Output the (X, Y) coordinate of the center of the cell containing the given text.  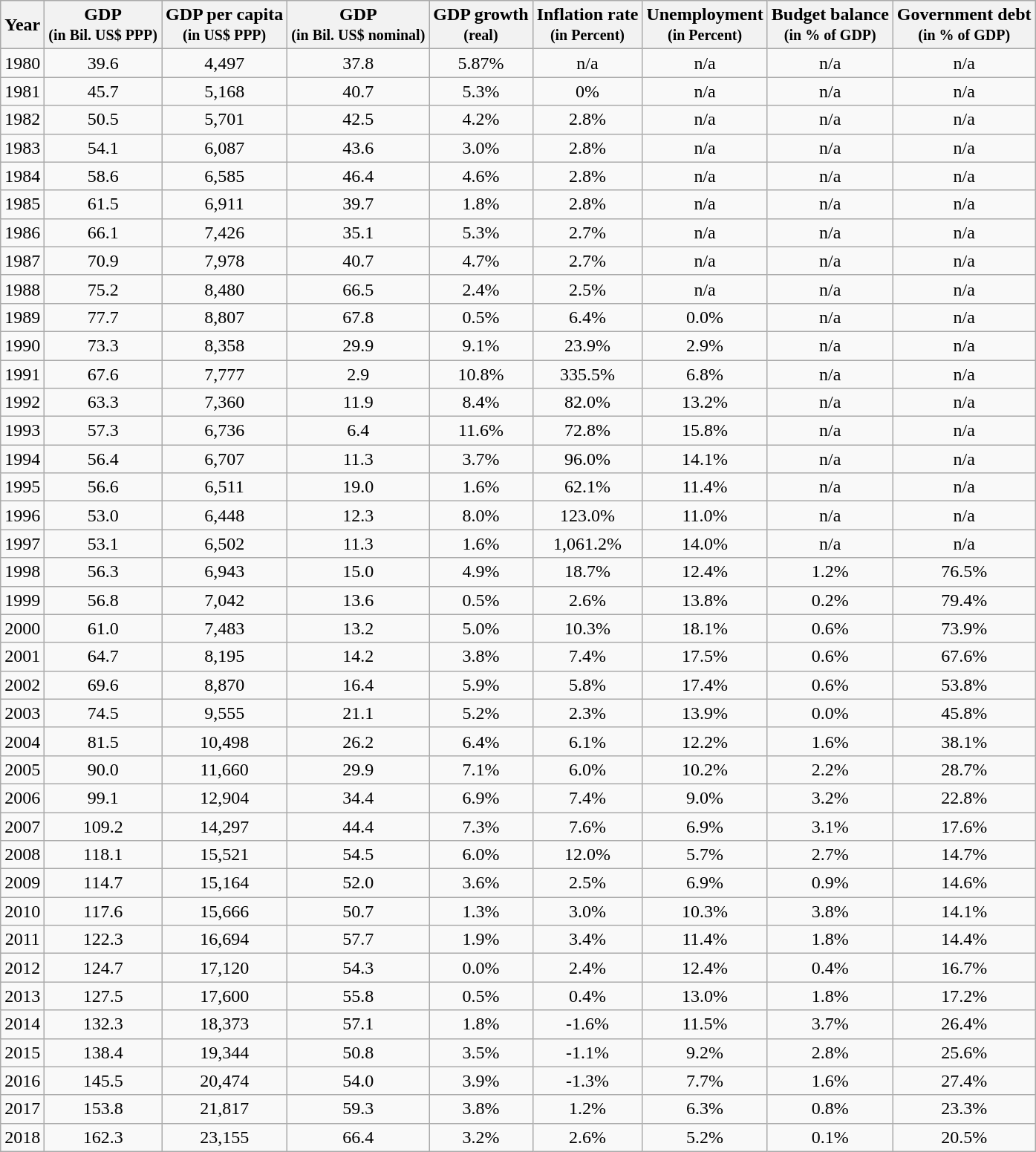
69.6 (103, 685)
37.8 (358, 63)
1996 (22, 515)
7,426 (224, 232)
67.8 (358, 317)
57.7 (358, 940)
2002 (22, 685)
2014 (22, 1024)
53.1 (103, 544)
124.7 (103, 968)
90.0 (103, 769)
1994 (22, 459)
7,978 (224, 261)
13.2 (358, 628)
Government debt(in % of GDP) (964, 25)
6,511 (224, 487)
14.0% (705, 544)
14.6% (964, 883)
138.4 (103, 1052)
56.3 (103, 572)
1.9% (481, 940)
11.5% (705, 1024)
8,807 (224, 317)
66.1 (103, 232)
76.5% (964, 572)
132.3 (103, 1024)
54.1 (103, 148)
17.4% (705, 685)
45.8% (964, 713)
20,474 (224, 1081)
23.9% (587, 345)
1998 (22, 572)
35.1 (358, 232)
77.7 (103, 317)
1999 (22, 600)
66.5 (358, 289)
1983 (22, 148)
53.0 (103, 515)
1992 (22, 403)
1991 (22, 374)
2001 (22, 657)
16.4 (358, 685)
42.5 (358, 120)
153.8 (103, 1109)
75.2 (103, 289)
3.4% (587, 940)
3.6% (481, 883)
Year (22, 25)
1995 (22, 487)
57.1 (358, 1024)
1986 (22, 232)
17.5% (705, 657)
8,870 (224, 685)
50.7 (358, 911)
GDP(in Bil. US$ nominal) (358, 25)
19.0 (358, 487)
1984 (22, 176)
1982 (22, 120)
335.5% (587, 374)
99.1 (103, 798)
1.3% (481, 911)
67.6% (964, 657)
3.9% (481, 1081)
6.8% (705, 374)
7,483 (224, 628)
2.2% (830, 769)
57.3 (103, 431)
55.8 (358, 996)
13.0% (705, 996)
12,904 (224, 798)
25.6% (964, 1052)
2012 (22, 968)
109.2 (103, 827)
56.6 (103, 487)
74.5 (103, 713)
8,480 (224, 289)
46.4 (358, 176)
GDP growth(real) (481, 25)
7.6% (587, 827)
67.6 (103, 374)
5.7% (705, 855)
2017 (22, 1109)
127.5 (103, 996)
26.2 (358, 741)
73.9% (964, 628)
6.4 (358, 431)
118.1 (103, 855)
7,042 (224, 600)
21.1 (358, 713)
8,358 (224, 345)
9,555 (224, 713)
17.6% (964, 827)
59.3 (358, 1109)
50.5 (103, 120)
45.7 (103, 91)
54.0 (358, 1081)
27.4% (964, 1081)
5.87% (481, 63)
39.6 (103, 63)
9.2% (705, 1052)
0.8% (830, 1109)
-1.6% (587, 1024)
5,168 (224, 91)
17,600 (224, 996)
19,344 (224, 1052)
63.3 (103, 403)
38.1% (964, 741)
15,521 (224, 855)
15,666 (224, 911)
2015 (22, 1052)
9.0% (705, 798)
28.7% (964, 769)
3.5% (481, 1052)
5,701 (224, 120)
96.0% (587, 459)
20.5% (964, 1137)
12.3 (358, 515)
2.9 (358, 374)
6,911 (224, 204)
2.9% (705, 345)
0.1% (830, 1137)
12.0% (587, 855)
15.8% (705, 431)
14.2 (358, 657)
8,195 (224, 657)
11,660 (224, 769)
13.9% (705, 713)
2016 (22, 1081)
14.7% (964, 855)
6,502 (224, 544)
2009 (22, 883)
122.3 (103, 940)
Budget balance (in % of GDP) (830, 25)
GDP per capita(in US$ PPP) (224, 25)
6.1% (587, 741)
53.8% (964, 685)
117.6 (103, 911)
34.4 (358, 798)
79.4% (964, 600)
61.5 (103, 204)
17.2% (964, 996)
14.4% (964, 940)
61.0 (103, 628)
Unemployment (in Percent) (705, 25)
2013 (22, 996)
50.8 (358, 1052)
52.0 (358, 883)
15.0 (358, 572)
6,087 (224, 148)
18,373 (224, 1024)
72.8% (587, 431)
Inflation rate(in Percent) (587, 25)
15,164 (224, 883)
-1.3% (587, 1081)
2007 (22, 827)
70.9 (103, 261)
22.8% (964, 798)
1987 (22, 261)
0% (587, 91)
4.6% (481, 176)
2010 (22, 911)
16.7% (964, 968)
123.0% (587, 515)
3.1% (830, 827)
18.1% (705, 628)
5.9% (481, 685)
23,155 (224, 1137)
7,360 (224, 403)
2000 (22, 628)
43.6 (358, 148)
0.2% (830, 600)
13.6 (358, 600)
56.8 (103, 600)
21,817 (224, 1109)
4.9% (481, 572)
17,120 (224, 968)
2008 (22, 855)
0.9% (830, 883)
6.3% (705, 1109)
2006 (22, 798)
13.2% (705, 403)
1993 (22, 431)
10,498 (224, 741)
5.8% (587, 685)
11.0% (705, 515)
7,777 (224, 374)
1989 (22, 317)
1990 (22, 345)
1981 (22, 91)
54.3 (358, 968)
1985 (22, 204)
10.2% (705, 769)
39.7 (358, 204)
62.1% (587, 487)
162.3 (103, 1137)
12.2% (705, 741)
2018 (22, 1137)
9.1% (481, 345)
11.6% (481, 431)
82.0% (587, 403)
4.2% (481, 120)
6,585 (224, 176)
13.8% (705, 600)
1980 (22, 63)
16,694 (224, 940)
73.3 (103, 345)
58.6 (103, 176)
11.9 (358, 403)
8.0% (481, 515)
4,497 (224, 63)
2005 (22, 769)
5.0% (481, 628)
6,736 (224, 431)
56.4 (103, 459)
2011 (22, 940)
114.7 (103, 883)
14,297 (224, 827)
18.7% (587, 572)
64.7 (103, 657)
145.5 (103, 1081)
7.1% (481, 769)
6,707 (224, 459)
6,943 (224, 572)
2004 (22, 741)
44.4 (358, 827)
4.7% (481, 261)
2.3% (587, 713)
81.5 (103, 741)
1988 (22, 289)
66.4 (358, 1137)
6,448 (224, 515)
26.4% (964, 1024)
8.4% (481, 403)
-1.1% (587, 1052)
GDP(in Bil. US$ PPP) (103, 25)
54.5 (358, 855)
1,061.2% (587, 544)
7.7% (705, 1081)
10.8% (481, 374)
2003 (22, 713)
23.3% (964, 1109)
7.3% (481, 827)
1997 (22, 544)
